Locate the cell with the specified text and output its [x, y] center coordinate. 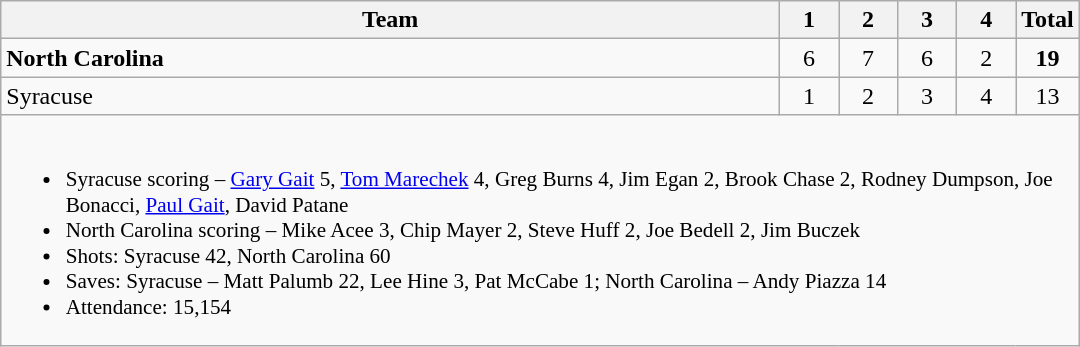
North Carolina [390, 58]
7 [868, 58]
Total [1048, 20]
19 [1048, 58]
13 [1048, 96]
Team [390, 20]
Syracuse [390, 96]
